Return the (x, y) coordinate for the center point of the cell that contains the specified text.  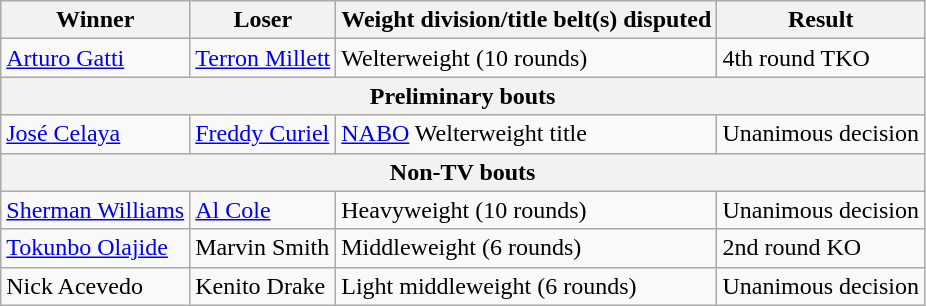
Middleweight (6 rounds) (526, 248)
Preliminary bouts (463, 96)
4th round TKO (821, 58)
2nd round KO (821, 248)
Weight division/title belt(s) disputed (526, 20)
Tokunbo Olajide (96, 248)
Winner (96, 20)
Arturo Gatti (96, 58)
Non-TV bouts (463, 172)
Kenito Drake (263, 286)
Freddy Curiel (263, 134)
Marvin Smith (263, 248)
Result (821, 20)
Heavyweight (10 rounds) (526, 210)
Light middleweight (6 rounds) (526, 286)
Al Cole (263, 210)
Terron Millett (263, 58)
Welterweight (10 rounds) (526, 58)
Nick Acevedo (96, 286)
NABO Welterweight title (526, 134)
José Celaya (96, 134)
Sherman Williams (96, 210)
Loser (263, 20)
